Return the (X, Y) coordinate for the center point of the cell that contains the specified text.  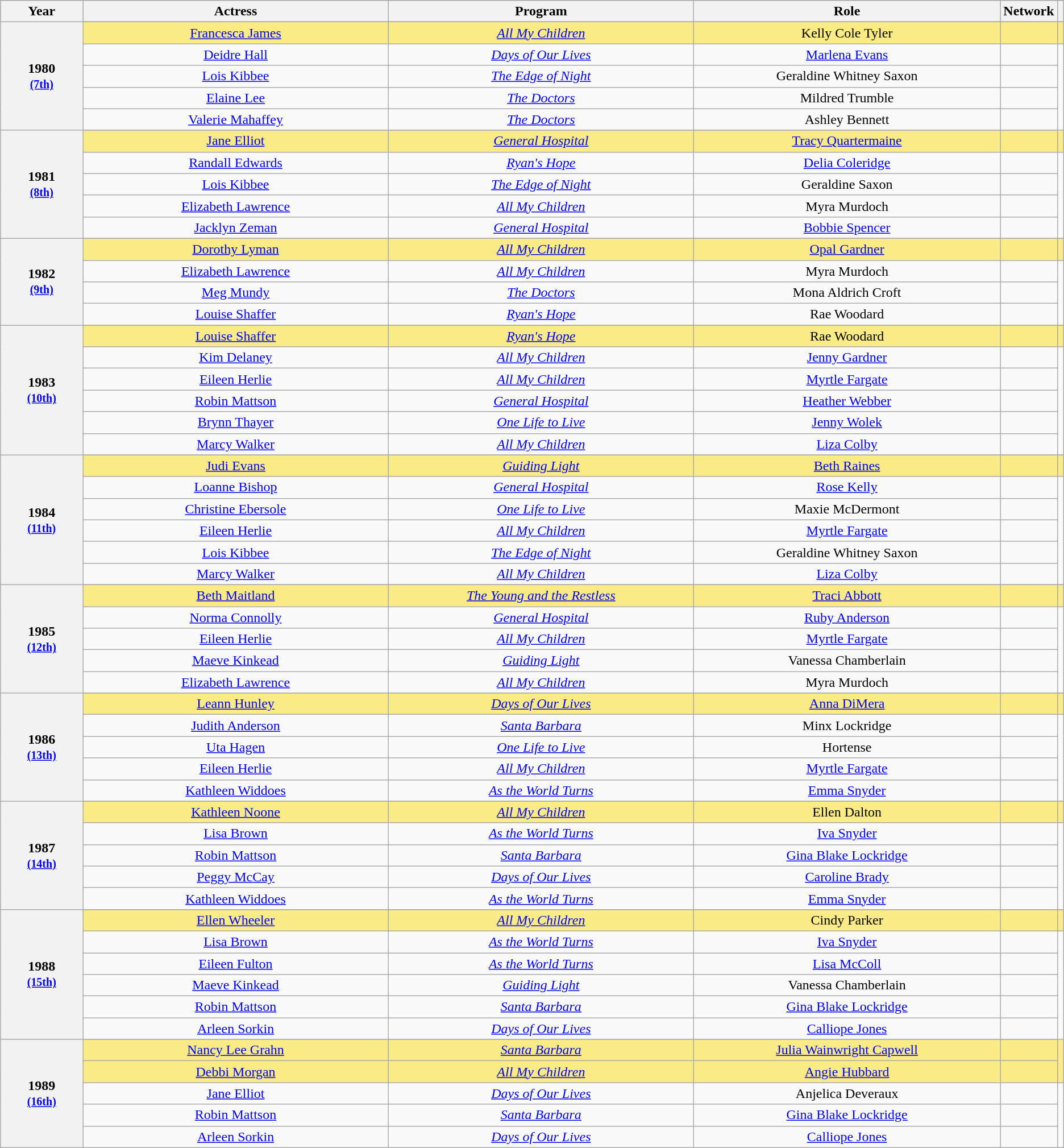
Brynn Thayer (235, 422)
Leann Hunley (235, 704)
1988 (15th) (42, 974)
Jenny Wolek (847, 422)
Beth Raines (847, 466)
Tracy Quartermaine (847, 141)
Ashley Bennett (847, 119)
Valerie Mahaffey (235, 119)
Dorothy Lyman (235, 249)
Maxie McDermont (847, 509)
Peggy McCay (235, 877)
Cindy Parker (847, 920)
Opal Gardner (847, 249)
Ellen Dalton (847, 812)
Jacklyn Zeman (235, 227)
Eileen Fulton (235, 964)
Rose Kelly (847, 487)
1980 (7th) (42, 76)
Beth Maitland (235, 595)
Delia Coleridge (847, 163)
Kelly Cole Tyler (847, 33)
Marlena Evans (847, 55)
Bobbie Spencer (847, 227)
Norma Connolly (235, 617)
Christine Ebersole (235, 509)
Kathleen Noone (235, 812)
Network (1029, 11)
Mildred Trumble (847, 98)
Angie Hubbard (847, 1072)
1987 (14th) (42, 855)
1985 (12th) (42, 639)
Deidre Hall (235, 55)
1989 (16th) (42, 1093)
Ruby Anderson (847, 617)
Jenny Gardner (847, 358)
Geraldine Saxon (847, 184)
Judi Evans (235, 466)
Caroline Brady (847, 877)
Elaine Lee (235, 98)
Year (42, 11)
Ellen Wheeler (235, 920)
Anna DiMera (847, 704)
Heather Webber (847, 401)
Kim Delaney (235, 358)
Loanne Bishop (235, 487)
Francesca James (235, 33)
1984 (11th) (42, 520)
1983 (10th) (42, 390)
Hortense (847, 747)
Minx Lockridge (847, 726)
Anjelica Deveraux (847, 1093)
Judith Anderson (235, 726)
Mona Aldrich Croft (847, 293)
Nancy Lee Grahn (235, 1050)
Lisa McColl (847, 964)
Traci Abbott (847, 595)
1982 (9th) (42, 281)
Role (847, 11)
The Young and the Restless (541, 595)
Randall Edwards (235, 163)
1981 (8th) (42, 184)
Julia Wainwright Capwell (847, 1050)
Uta Hagen (235, 747)
Program (541, 11)
1986 (13th) (42, 747)
Actress (235, 11)
Debbi Morgan (235, 1072)
Meg Mundy (235, 293)
